Extract the (X, Y) coordinate from the center of the cell holding the provided text.  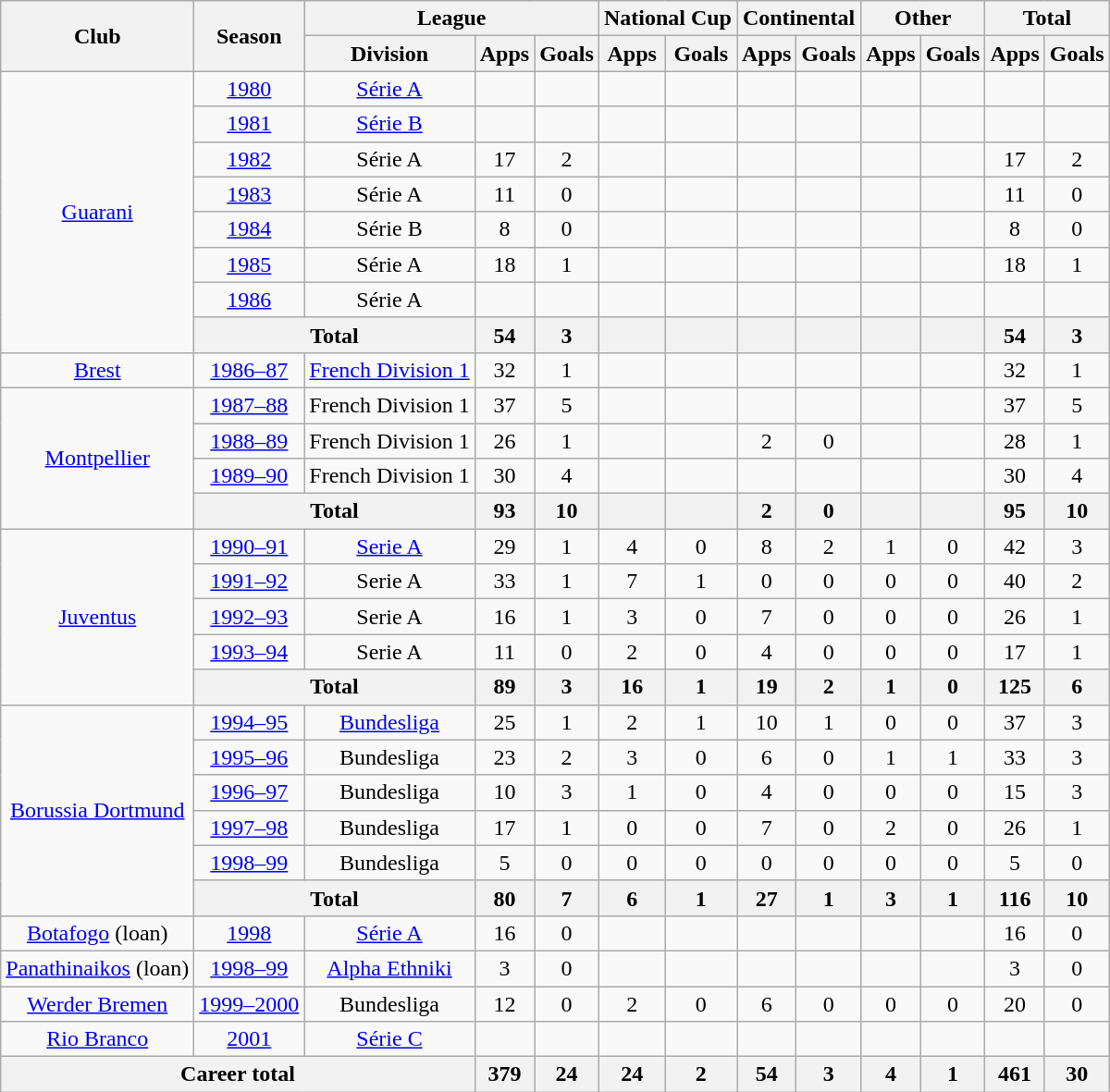
National Cup (668, 18)
12 (504, 1003)
1996–97 (250, 792)
1986 (250, 300)
1994–95 (250, 722)
Alpha Ethniki (389, 968)
29 (504, 546)
20 (1015, 1003)
1988–89 (250, 441)
25 (504, 722)
15 (1015, 792)
1997–98 (250, 828)
1989–90 (250, 476)
23 (504, 757)
1991–92 (250, 582)
379 (504, 1074)
1986–87 (250, 370)
1983 (250, 194)
1980 (250, 89)
Juventus (98, 617)
93 (504, 511)
Club (98, 36)
Guarani (98, 212)
Season (250, 36)
Other (923, 18)
116 (1015, 898)
89 (504, 687)
Botafogo (loan) (98, 933)
40 (1015, 582)
95 (1015, 511)
19 (766, 687)
Brest (98, 370)
Continental (798, 18)
1982 (250, 159)
125 (1015, 687)
1992–93 (250, 617)
Career total (238, 1074)
Werder Bremen (98, 1003)
1995–96 (250, 757)
461 (1015, 1074)
1981 (250, 124)
1998 (250, 933)
1990–91 (250, 546)
1993–94 (250, 652)
Panathinaikos (loan) (98, 968)
League (451, 18)
1985 (250, 264)
Rio Branco (98, 1039)
1987–88 (250, 405)
27 (766, 898)
Montpellier (98, 458)
Série C (389, 1039)
Borussia Dortmund (98, 810)
1984 (250, 229)
1999–2000 (250, 1003)
80 (504, 898)
42 (1015, 546)
2001 (250, 1039)
Division (389, 54)
28 (1015, 441)
